Return (X, Y) of the center of cell containing provided text 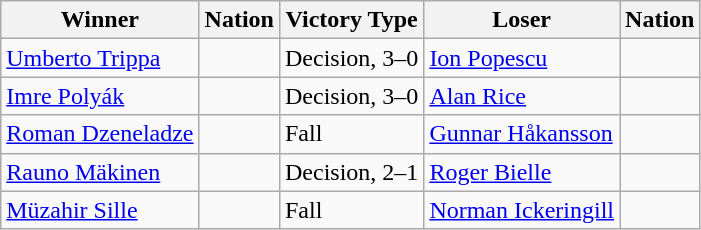
Imre Polyák (100, 96)
Loser (522, 20)
Umberto Trippa (100, 58)
Rauno Mäkinen (100, 172)
Müzahir Sille (100, 210)
Winner (100, 20)
Victory Type (351, 20)
Norman Ickeringill (522, 210)
Roger Bielle (522, 172)
Decision, 2–1 (351, 172)
Ion Popescu (522, 58)
Alan Rice (522, 96)
Gunnar Håkansson (522, 134)
Roman Dzeneladze (100, 134)
